Search for the cell housing the specified text and yield its (x, y) center coordinate. 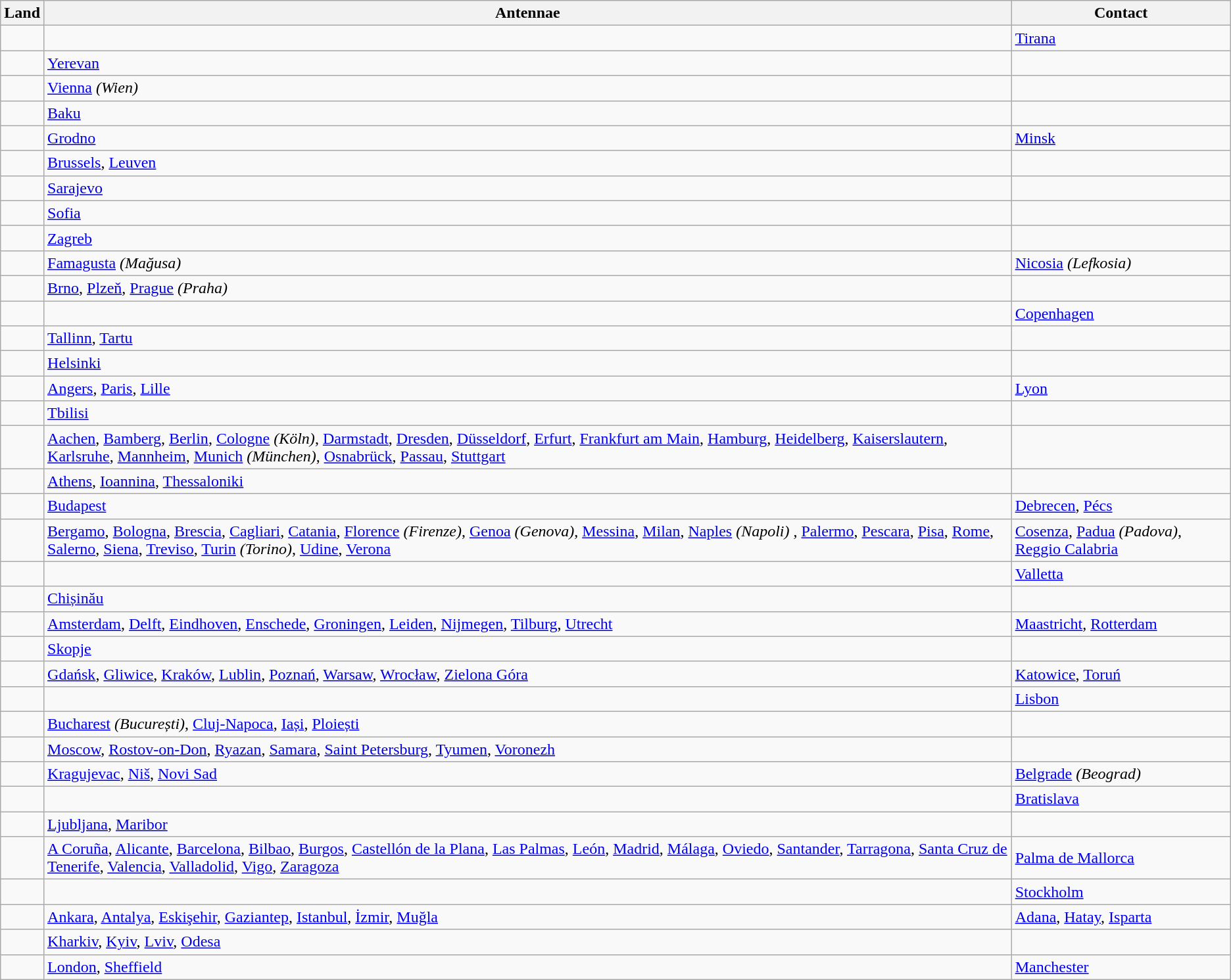
Lyon (1121, 388)
Tirana (1121, 38)
Grodno (528, 138)
Athens, Ioannina, Thessaloniki (528, 481)
Ankara, Antalya, Eskişehir, Gaziantep, Istanbul, İzmir, Muğla (528, 917)
Valletta (1121, 574)
Bucharest (București), Cluj-Napoca, Iași, Ploiești (528, 724)
Brussels, Leuven (528, 163)
Budapest (528, 506)
Lisbon (1121, 699)
Skopje (528, 649)
Amsterdam, Delft, Eindhoven, Enschede, Groningen, Leiden, Nijmegen, Tilburg, Utrecht (528, 624)
Debrecen, Pécs (1121, 506)
Bratislava (1121, 799)
Ljubljana, Maribor (528, 824)
Angers, Paris, Lille (528, 388)
Katowice, Toruń (1121, 674)
Maastricht, Rotterdam (1121, 624)
Vienna (Wien) (528, 88)
Yerevan (528, 63)
Stockholm (1121, 892)
Tbilisi (528, 413)
Brno, Plzeň, Prague (Praha) (528, 288)
Sarajevo (528, 188)
Antennae (528, 13)
Land (22, 13)
Kragujevac, Niš, Novi Sad (528, 774)
Famagusta (Mağusa) (528, 263)
Nicosia (Lefkosia) (1121, 263)
Adana, Hatay, Isparta (1121, 917)
Tallinn, Tartu (528, 338)
Helsinki (528, 363)
Manchester (1121, 967)
Chișinău (528, 599)
London, Sheffield (528, 967)
Kharkiv, Kyiv, Lviv, Odesa (528, 942)
Zagreb (528, 238)
Baku (528, 113)
Moscow, Rostov-on-Don, Ryazan, Samara, Saint Petersburg, Tyumen, Voronezh (528, 749)
Palma de Mallorca (1121, 858)
Gdańsk, Gliwice, Kraków, Lublin, Poznań, Warsaw, Wrocław, Zielona Góra (528, 674)
Belgrade (Beograd) (1121, 774)
Copenhagen (1121, 314)
Minsk (1121, 138)
Contact (1121, 13)
Sofia (528, 213)
Cosenza, Padua (Padova), Reggio Calabria (1121, 540)
